Return (x, y) of the center of cell containing provided text 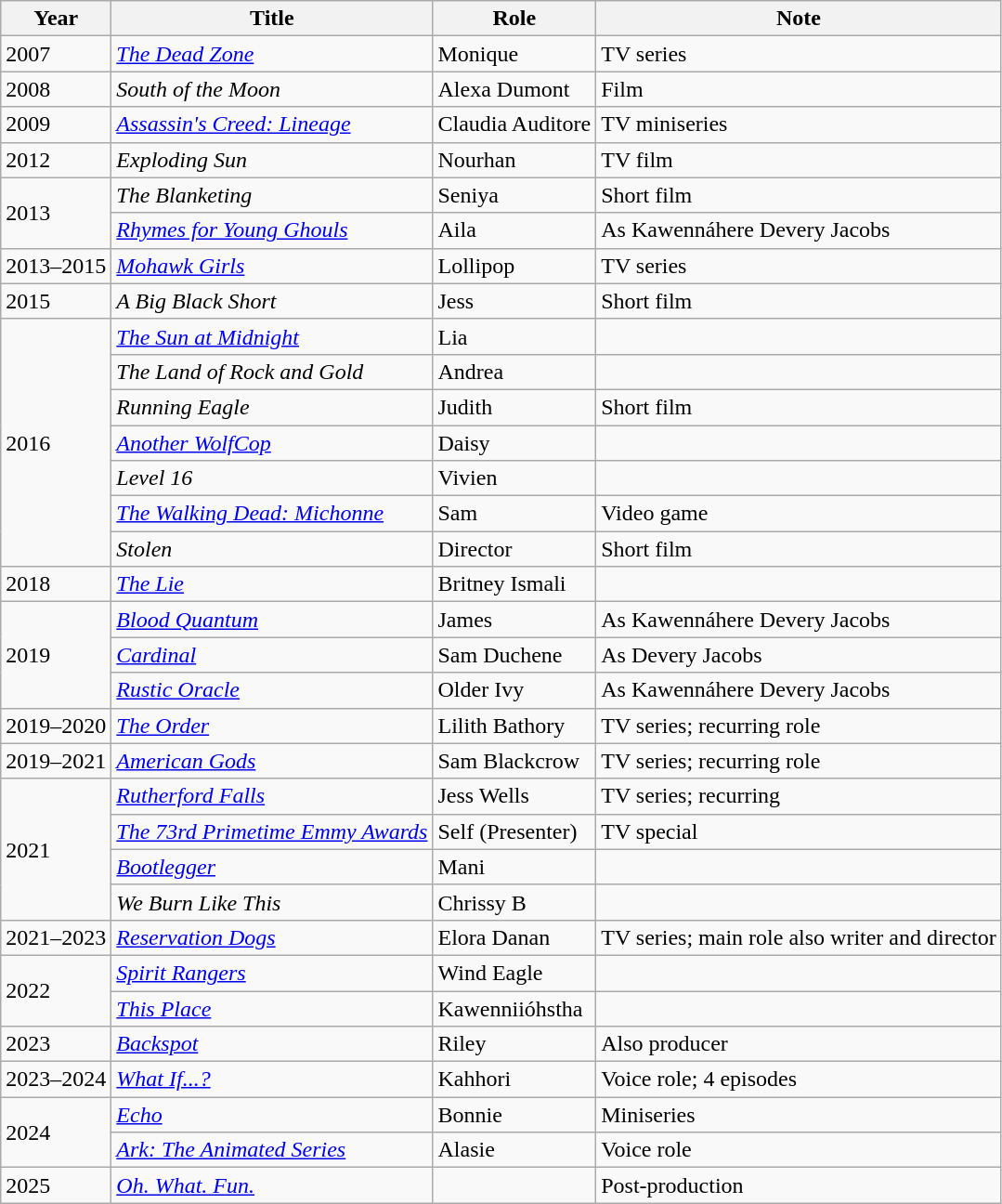
Blood Quantum (272, 620)
Echo (272, 1115)
Backspot (272, 1044)
Alexa Dumont (514, 89)
2013 (56, 213)
Chrissy B (514, 902)
Miniseries (799, 1115)
TV series; recurring (799, 796)
This Place (272, 1008)
The 73rd Primetime Emmy Awards (272, 831)
2007 (56, 54)
Mani (514, 867)
Film (799, 89)
TV miniseries (799, 124)
Nourhan (514, 160)
2019–2020 (56, 726)
2019 (56, 655)
South of the Moon (272, 89)
Self (Presenter) (514, 831)
2024 (56, 1132)
2015 (56, 301)
Claudia Auditore (514, 124)
The Lie (272, 584)
The Sun at Midnight (272, 336)
Rustic Oracle (272, 690)
Monique (514, 54)
Mohawk Girls (272, 266)
As Devery Jacobs (799, 655)
Sam Blackcrow (514, 761)
Running Eagle (272, 407)
TV series; main role also writer and director (799, 937)
Cardinal (272, 655)
Alasie (514, 1150)
Note (799, 19)
Exploding Sun (272, 160)
Elora Danan (514, 937)
Video game (799, 514)
Level 16 (272, 478)
Ark: The Animated Series (272, 1150)
Judith (514, 407)
Riley (514, 1044)
Britney Ismali (514, 584)
Older Ivy (514, 690)
2019–2021 (56, 761)
Oh. What. Fun. (272, 1185)
2012 (56, 160)
What If...? (272, 1080)
Director (514, 549)
TV special (799, 831)
2021–2023 (56, 937)
James (514, 620)
Voice role; 4 episodes (799, 1080)
Title (272, 19)
Role (514, 19)
Year (56, 19)
Seniya (514, 195)
The Order (272, 726)
Kawenniióhstha (514, 1008)
A Big Black Short (272, 301)
Assassin's Creed: Lineage (272, 124)
2009 (56, 124)
Lilith Bathory (514, 726)
Rutherford Falls (272, 796)
Post-production (799, 1185)
2023–2024 (56, 1080)
Stolen (272, 549)
The Dead Zone (272, 54)
Also producer (799, 1044)
American Gods (272, 761)
We Burn Like This (272, 902)
Kahhori (514, 1080)
The Blanketing (272, 195)
Sam Duchene (514, 655)
Lia (514, 336)
Another WolfCop (272, 443)
Wind Eagle (514, 973)
Rhymes for Young Ghouls (272, 230)
Bootlegger (272, 867)
2008 (56, 89)
Sam (514, 514)
Jess (514, 301)
Lollipop (514, 266)
TV film (799, 160)
The Walking Dead: Michonne (272, 514)
2025 (56, 1185)
Aila (514, 230)
Reservation Dogs (272, 937)
Bonnie (514, 1115)
Vivien (514, 478)
2013–2015 (56, 266)
Spirit Rangers (272, 973)
2023 (56, 1044)
2021 (56, 849)
2016 (56, 442)
2018 (56, 584)
Jess Wells (514, 796)
The Land of Rock and Gold (272, 372)
Voice role (799, 1150)
Daisy (514, 443)
Andrea (514, 372)
2022 (56, 990)
